Locate the cell with the specified text and output its (x, y) center coordinate. 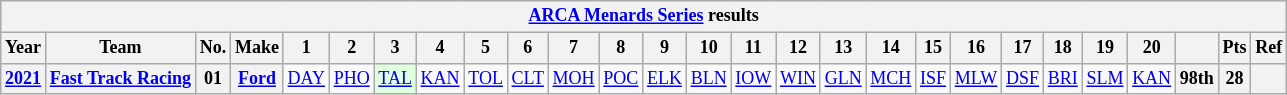
WIN (798, 78)
1 (306, 48)
PHO (352, 78)
TOL (486, 78)
17 (1023, 48)
2 (352, 48)
Ref (1269, 48)
Year (24, 48)
DSF (1023, 78)
Ford (258, 78)
TAL (395, 78)
IOW (754, 78)
20 (1152, 48)
98th (1196, 78)
GLN (843, 78)
ARCA Menards Series results (644, 16)
2021 (24, 78)
01 (212, 78)
28 (1234, 78)
BRI (1062, 78)
7 (574, 48)
4 (440, 48)
16 (976, 48)
MCH (891, 78)
MOH (574, 78)
15 (934, 48)
Pts (1234, 48)
13 (843, 48)
12 (798, 48)
5 (486, 48)
ISF (934, 78)
CLT (528, 78)
MLW (976, 78)
ELK (665, 78)
POC (621, 78)
19 (1105, 48)
Team (120, 48)
8 (621, 48)
11 (754, 48)
9 (665, 48)
Fast Track Racing (120, 78)
Make (258, 48)
No. (212, 48)
3 (395, 48)
18 (1062, 48)
6 (528, 48)
DAY (306, 78)
BLN (708, 78)
14 (891, 48)
SLM (1105, 78)
10 (708, 48)
